Return the (x, y) coordinate for the center point of the cell that contains the specified text.  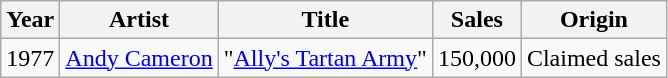
Andy Cameron (139, 58)
Origin (594, 20)
"Ally's Tartan Army" (325, 58)
1977 (30, 58)
150,000 (476, 58)
Claimed sales (594, 58)
Artist (139, 20)
Title (325, 20)
Sales (476, 20)
Year (30, 20)
